Determine the [x, y] coordinate at the center of the cell enclosing the given text.  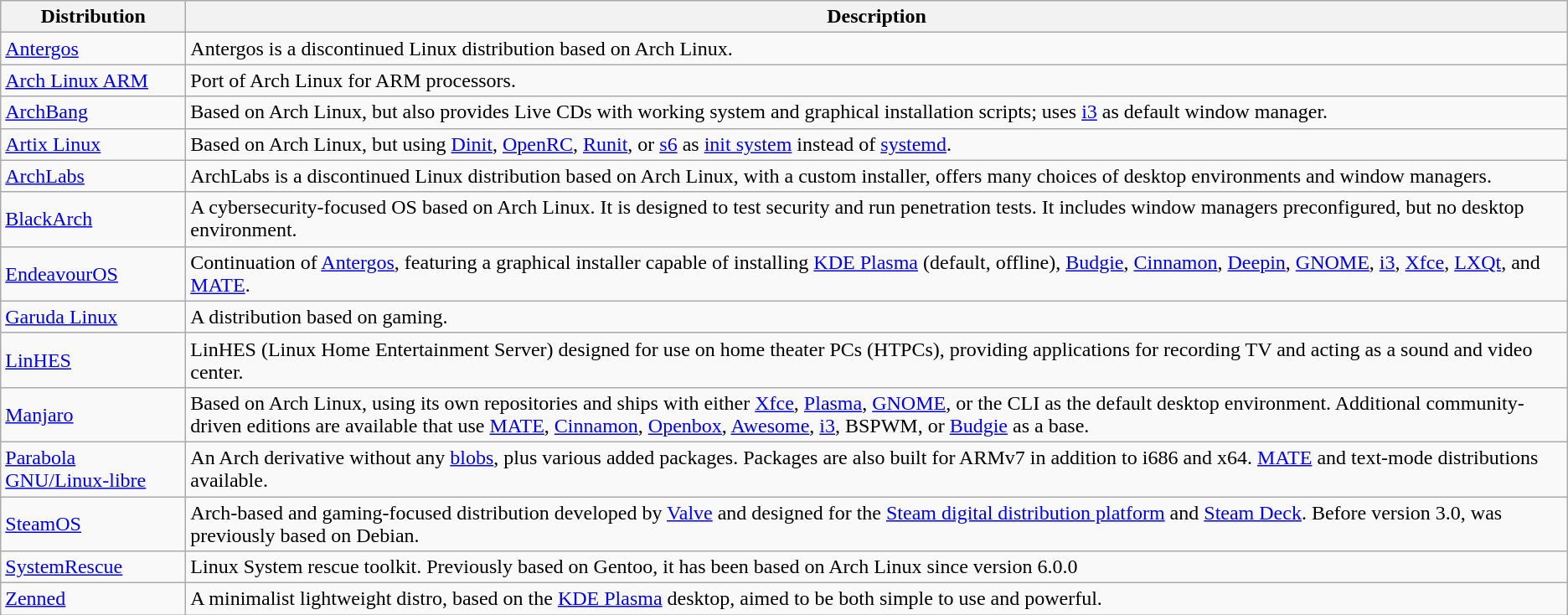
EndeavourOS [94, 273]
Arch Linux ARM [94, 80]
Antergos [94, 49]
Based on Arch Linux, but using Dinit, OpenRC, Runit, or s6 as init system instead of systemd. [876, 144]
A distribution based on gaming. [876, 317]
Port of Arch Linux for ARM processors. [876, 80]
Garuda Linux [94, 317]
Parabola GNU/Linux-libre [94, 469]
BlackArch [94, 220]
Zenned [94, 599]
SystemRescue [94, 567]
Antergos is a discontinued Linux distribution based on Arch Linux. [876, 49]
ArchLabs [94, 176]
Linux System rescue toolkit. Previously based on Gentoo, it has been based on Arch Linux since version 6.0.0 [876, 567]
A minimalist lightweight distro, based on the KDE Plasma desktop, aimed to be both simple to use and powerful. [876, 599]
Description [876, 17]
ArchBang [94, 112]
SteamOS [94, 523]
LinHES [94, 360]
Artix Linux [94, 144]
Manjaro [94, 414]
Distribution [94, 17]
Based on Arch Linux, but also provides Live CDs with working system and graphical installation scripts; uses i3 as default window manager. [876, 112]
